Output the [x, y] coordinate of the center of the cell containing the given text.  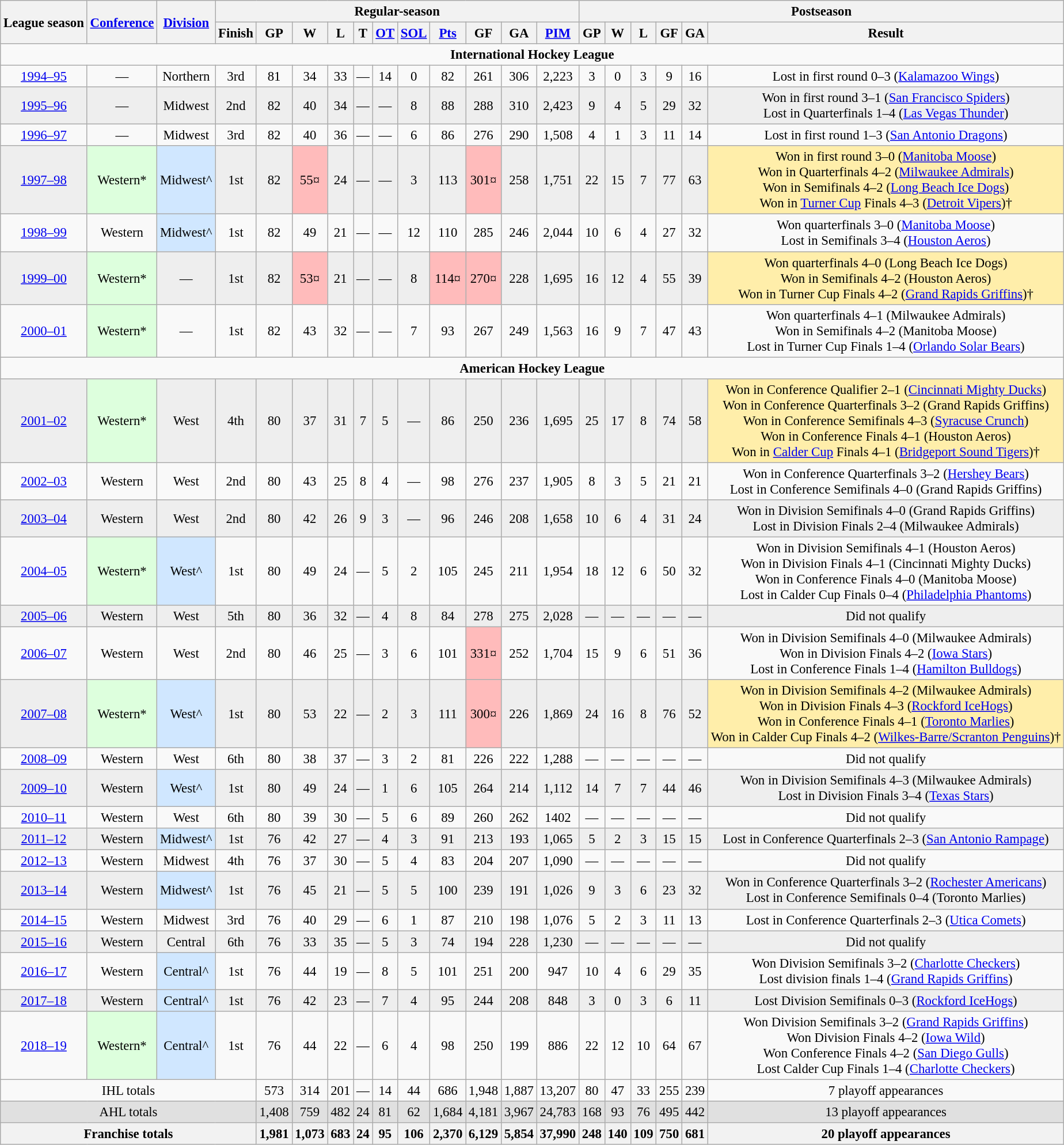
1,704 [557, 653]
2011–12 [44, 839]
Result [886, 33]
13 playoff appearances [886, 1112]
1,684 [448, 1112]
63 [696, 181]
Won quarterfinals 3–0 (Manitoba Moose)Lost in Semifinals 3–4 (Houston Aeros) [886, 233]
2012–13 [44, 861]
84 [448, 616]
314 [310, 1090]
255 [669, 1090]
PIM [557, 33]
Won in Conference Quarterfinals 3–2 (Hershey Bears)Lost in Conference Semifinals 4–0 (Grand Rapids Griffins) [886, 481]
210 [484, 920]
1,112 [557, 788]
310 [519, 106]
American Hockey League [532, 368]
258 [519, 181]
106 [414, 1133]
62 [414, 1112]
52 [696, 714]
45 [310, 890]
278 [484, 616]
109 [644, 1133]
88 [448, 106]
1,408 [274, 1112]
77 [669, 181]
2000–01 [44, 331]
2017–18 [44, 1000]
113 [448, 181]
482 [341, 1112]
442 [696, 1112]
237 [519, 481]
2,044 [557, 233]
686 [448, 1090]
260 [484, 818]
Won in Division Semifinals 4–0 (Grand Rapids Griffins)Lost in Division Finals 2–4 (Milwaukee Admirals) [886, 518]
1,230 [557, 942]
5,854 [519, 1133]
886 [557, 1046]
193 [519, 839]
214 [519, 788]
1994–95 [44, 77]
2008–09 [44, 759]
Lost in first round 1–3 (San Antonio Dragons) [886, 135]
2013–14 [44, 890]
2,370 [448, 1133]
13,207 [557, 1090]
3,967 [519, 1112]
Lost Division Semifinals 0–3 (Rockford IceHogs) [886, 1000]
261 [484, 77]
19 [341, 971]
301¤ [484, 181]
OT [385, 33]
5th [236, 616]
91 [448, 839]
2003–04 [44, 518]
1,065 [557, 839]
53 [310, 714]
50 [669, 571]
1,563 [557, 331]
Central [187, 942]
T [363, 33]
285 [484, 233]
2,423 [557, 106]
947 [557, 971]
2009–10 [44, 788]
51 [669, 653]
198 [519, 920]
213 [484, 839]
4,181 [484, 1112]
204 [484, 861]
Won quarterfinals 4–1 (Milwaukee Admirals)Won in Semifinals 4–2 (Manitoba Moose)Lost in Turner Cup Finals 1–4 (Orlando Solar Bears) [886, 331]
331¤ [484, 653]
7 playoff appearances [886, 1090]
SOL [414, 33]
681 [696, 1133]
1,026 [557, 890]
207 [519, 861]
58 [696, 420]
AHL totals [128, 1112]
1997–98 [44, 181]
252 [519, 653]
1995–96 [44, 106]
244 [484, 1000]
55¤ [310, 181]
55 [669, 278]
Lost in first round 0–3 (Kalamazoo Wings) [886, 77]
87 [448, 920]
Lost in Conference Quarterfinals 2–3 (Utica Comets) [886, 920]
100 [448, 890]
750 [669, 1133]
Conference [122, 22]
306 [519, 77]
194 [484, 942]
290 [519, 135]
1,751 [557, 181]
Franchise totals [128, 1133]
Finish [236, 33]
1,905 [557, 481]
168 [592, 1112]
573 [274, 1090]
267 [484, 331]
IHL totals [128, 1090]
111 [448, 714]
264 [484, 788]
37,990 [557, 1133]
1,073 [310, 1133]
1,948 [484, 1090]
249 [519, 331]
1,887 [519, 1090]
18 [592, 571]
1,508 [557, 135]
17 [617, 420]
64 [669, 1046]
Won in first round 3–1 (San Francisco Spiders)Lost in Quarterfinals 1–4 (Las Vegas Thunder) [886, 106]
200 [519, 971]
2006–07 [44, 653]
2,223 [557, 77]
848 [557, 1000]
2015–16 [44, 942]
International Hockey League [532, 55]
1996–97 [44, 135]
24,783 [557, 1112]
Regular-season [397, 12]
1,090 [557, 861]
2005–06 [44, 616]
89 [448, 818]
2004–05 [44, 571]
1,658 [557, 518]
13 [696, 920]
Won in Division Semifinals 4–3 (Milwaukee Admirals)Lost in Division Finals 3–4 (Texas Stars) [886, 788]
199 [519, 1046]
Won Division Semifinals 3–2 (Charlotte Checkers)Lost division finals 1–4 (Grand Rapids Griffins) [886, 971]
140 [617, 1133]
300¤ [484, 714]
110 [448, 233]
288 [484, 106]
1,954 [557, 571]
6,129 [484, 1133]
Won quarterfinals 4–0 (Long Beach Ice Dogs)Won in Semifinals 4–2 (Houston Aeros)Won in Turner Cup Finals 4–2 (Grand Rapids Griffins)† [886, 278]
191 [519, 890]
275 [519, 616]
495 [669, 1112]
2,028 [557, 616]
Postseason [822, 12]
Northern [187, 77]
1999–00 [44, 278]
222 [519, 759]
Division [187, 22]
2007–08 [44, 714]
270¤ [484, 278]
248 [592, 1133]
201 [341, 1090]
245 [484, 571]
2001–02 [44, 420]
Won in Division Semifinals 4–0 (Milwaukee Admirals)Won in Division Finals 4–2 (Iowa Stars)Lost in Conference Finals 1–4 (Hamilton Bulldogs) [886, 653]
1998–99 [44, 233]
211 [519, 571]
1,288 [557, 759]
83 [448, 861]
2016–17 [44, 971]
Won in Conference Quarterfinals 3–2 (Rochester Americans)Lost in Conference Semifinals 0–4 (Toronto Marlies) [886, 890]
96 [448, 518]
53¤ [310, 278]
2002–03 [44, 481]
759 [310, 1112]
114¤ [448, 278]
262 [519, 818]
2010–11 [44, 818]
251 [484, 971]
1,869 [557, 714]
2014–15 [44, 920]
38 [310, 759]
683 [341, 1133]
Pts [448, 33]
1402 [557, 818]
26 [341, 518]
236 [519, 420]
2018–19 [44, 1046]
Lost in Conference Quarterfinals 2–3 (San Antonio Rampage) [886, 839]
67 [696, 1046]
1,981 [274, 1133]
1,076 [557, 920]
League season [44, 22]
20 playoff appearances [886, 1133]
